Scan for the cell matching the given text and deliver its [x, y] coordinate at center. 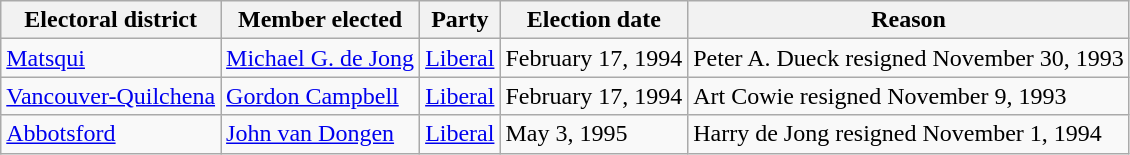
Election date [594, 20]
Party [460, 20]
John van Dongen [320, 134]
Reason [909, 20]
Electoral district [111, 20]
Gordon Campbell [320, 96]
May 3, 1995 [594, 134]
Peter A. Dueck resigned November 30, 1993 [909, 58]
Matsqui [111, 58]
Art Cowie resigned November 9, 1993 [909, 96]
Member elected [320, 20]
Abbotsford [111, 134]
Harry de Jong resigned November 1, 1994 [909, 134]
Vancouver-Quilchena [111, 96]
Michael G. de Jong [320, 58]
